Pinpoint the cell where the given text exists, returning its (x, y) midpoint coordinate. 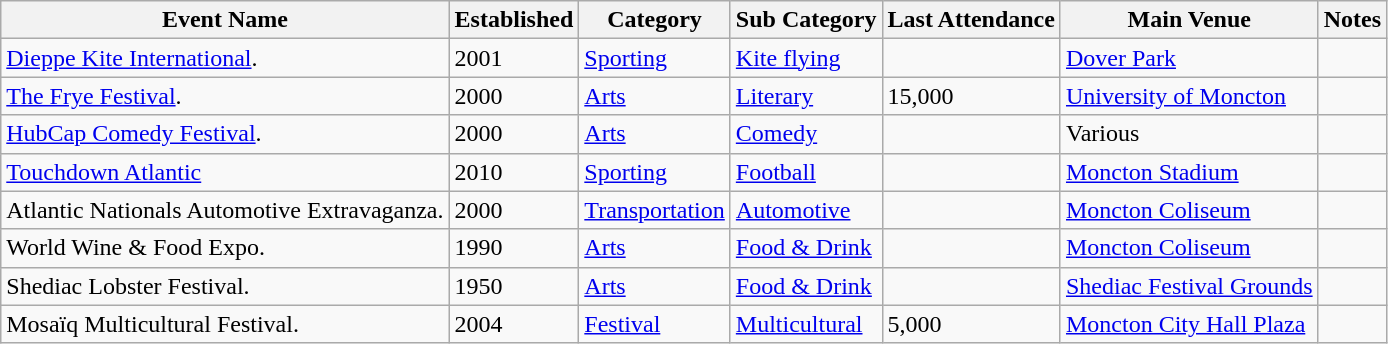
Notes (1352, 20)
Various (1189, 134)
Established (514, 20)
15,000 (971, 96)
World Wine & Food Expo. (225, 248)
Transportation (655, 210)
Touchdown Atlantic (225, 172)
Kite flying (806, 58)
Shediac Lobster Festival. (225, 286)
The Frye Festival. (225, 96)
Football (806, 172)
Last Attendance (971, 20)
2004 (514, 324)
Event Name (225, 20)
Multicultural (806, 324)
1990 (514, 248)
2010 (514, 172)
Dover Park (1189, 58)
Dieppe Kite International. (225, 58)
Moncton Stadium (1189, 172)
Mosaïq Multicultural Festival. (225, 324)
Shediac Festival Grounds (1189, 286)
2001 (514, 58)
Festival (655, 324)
Comedy (806, 134)
Moncton City Hall Plaza (1189, 324)
Automotive (806, 210)
5,000 (971, 324)
Literary (806, 96)
HubCap Comedy Festival. (225, 134)
Main Venue (1189, 20)
Sub Category (806, 20)
Atlantic Nationals Automotive Extravaganza. (225, 210)
Category (655, 20)
1950 (514, 286)
University of Moncton (1189, 96)
